Return [x, y] of the center of cell containing provided text 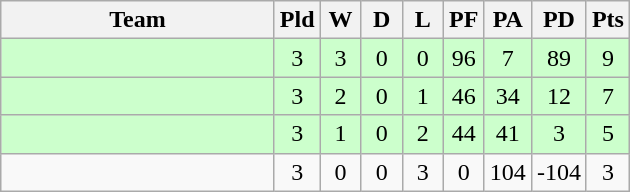
-104 [558, 172]
D [382, 20]
PF [464, 20]
9 [608, 58]
41 [508, 134]
104 [508, 172]
96 [464, 58]
44 [464, 134]
PD [558, 20]
Team [138, 20]
12 [558, 96]
89 [558, 58]
L [422, 20]
Pts [608, 20]
34 [508, 96]
PA [508, 20]
W [340, 20]
46 [464, 96]
5 [608, 134]
Pld [297, 20]
